Extract the (X, Y) coordinate from the center of the cell holding the provided text.  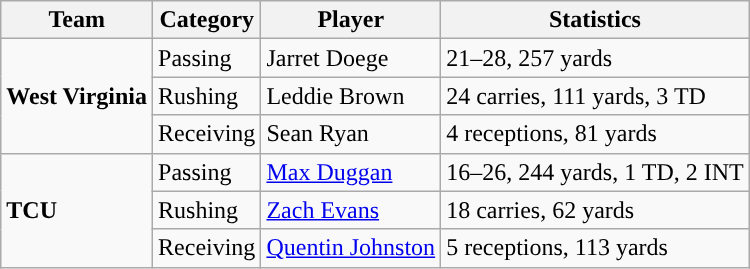
Team (77, 20)
Max Duggan (351, 172)
24 carries, 111 yards, 3 TD (596, 96)
West Virginia (77, 96)
Player (351, 20)
16–26, 244 yards, 1 TD, 2 INT (596, 172)
Sean Ryan (351, 134)
18 carries, 62 yards (596, 210)
5 receptions, 113 yards (596, 248)
Statistics (596, 20)
Category (207, 20)
4 receptions, 81 yards (596, 134)
Leddie Brown (351, 96)
21–28, 257 yards (596, 58)
Quentin Johnston (351, 248)
TCU (77, 210)
Zach Evans (351, 210)
Jarret Doege (351, 58)
